Identify which cell holds the provided text, then report its [x, y] central coordinate. 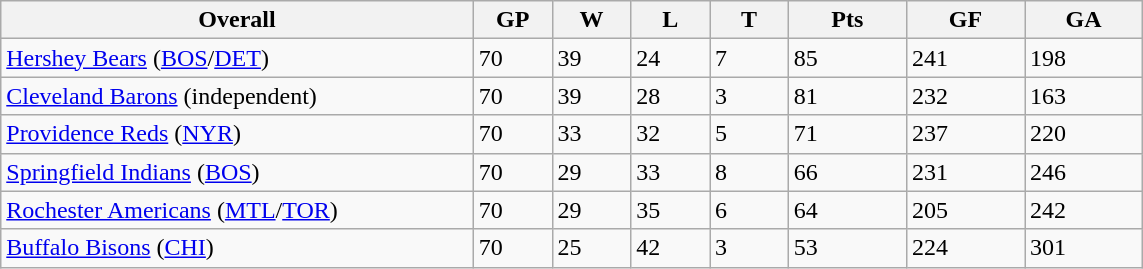
Overall [238, 20]
28 [670, 96]
241 [965, 58]
42 [670, 248]
242 [1084, 210]
Rochester Americans (MTL/TOR) [238, 210]
301 [1084, 248]
224 [965, 248]
7 [750, 58]
Springfield Indians (BOS) [238, 172]
5 [750, 134]
GF [965, 20]
198 [1084, 58]
24 [670, 58]
Cleveland Barons (independent) [238, 96]
64 [847, 210]
W [592, 20]
232 [965, 96]
246 [1084, 172]
66 [847, 172]
T [750, 20]
L [670, 20]
35 [670, 210]
220 [1084, 134]
85 [847, 58]
Providence Reds (NYR) [238, 134]
GA [1084, 20]
237 [965, 134]
53 [847, 248]
8 [750, 172]
Buffalo Bisons (CHI) [238, 248]
GP [512, 20]
Hershey Bears (BOS/DET) [238, 58]
231 [965, 172]
163 [1084, 96]
205 [965, 210]
25 [592, 248]
6 [750, 210]
81 [847, 96]
Pts [847, 20]
71 [847, 134]
32 [670, 134]
